Return (x, y) of the center of cell containing provided text 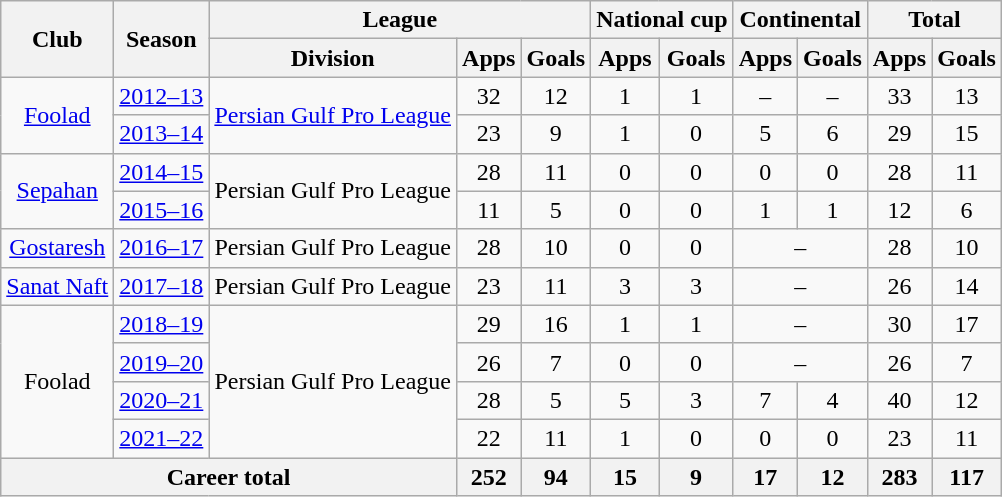
2021–22 (162, 438)
2012–13 (162, 96)
National cup (662, 20)
2018–19 (162, 324)
2013–14 (162, 134)
Total (934, 20)
117 (967, 477)
Club (58, 39)
252 (489, 477)
30 (899, 324)
Division (333, 58)
Career total (229, 477)
2016–17 (162, 248)
94 (556, 477)
16 (556, 324)
League (400, 20)
32 (489, 96)
2014–15 (162, 172)
283 (899, 477)
Sepahan (58, 191)
2019–20 (162, 362)
13 (967, 96)
2015–16 (162, 210)
Continental (800, 20)
40 (899, 400)
2017–18 (162, 286)
33 (899, 96)
4 (833, 400)
Sanat Naft (58, 286)
22 (489, 438)
Gostaresh (58, 248)
14 (967, 286)
Season (162, 39)
2020–21 (162, 400)
